Detect which cell encompasses the target text, then output its [X, Y] center coordinate. 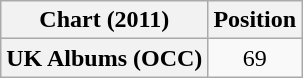
69 [255, 58]
Position [255, 20]
UK Albums (OCC) [104, 58]
Chart (2011) [104, 20]
